Determine the (X, Y) coordinate at the center of the cell enclosing the given text.  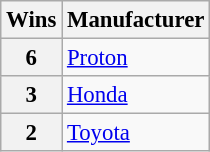
6 (32, 58)
Toyota (136, 133)
2 (32, 133)
Proton (136, 58)
Honda (136, 95)
Wins (32, 20)
Manufacturer (136, 20)
3 (32, 95)
